Return [X, Y] of the center of cell containing provided text 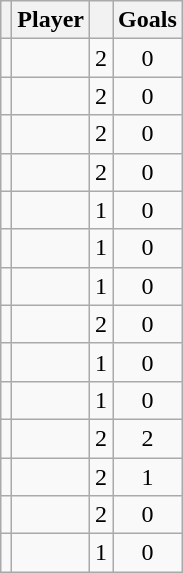
Player [51, 20]
Goals [148, 20]
